Identify which cell holds the provided text, then report its [x, y] central coordinate. 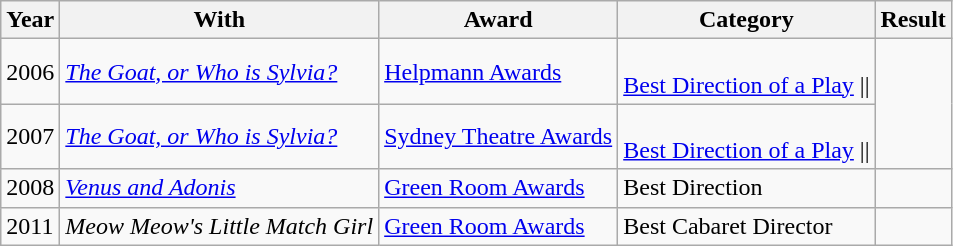
Year [30, 20]
Best Cabaret Director [746, 226]
Award [498, 20]
Meow Meow's Little Match Girl [220, 226]
With [220, 20]
2006 [30, 72]
Result [913, 20]
Best Direction [746, 188]
Sydney Theatre Awards [498, 136]
Venus and Adonis [220, 188]
Category [746, 20]
2008 [30, 188]
2007 [30, 136]
2011 [30, 226]
Helpmann Awards [498, 72]
